Scan for the cell matching the given text and deliver its (X, Y) coordinate at center. 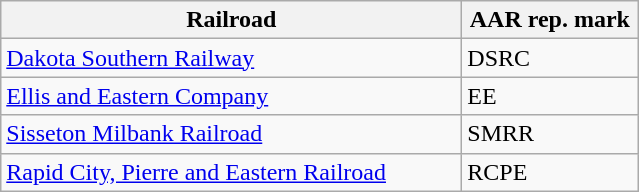
Sisseton Milbank Railroad (232, 134)
DSRC (550, 58)
AAR rep. mark (550, 20)
SMRR (550, 134)
RCPE (550, 172)
EE (550, 96)
Railroad (232, 20)
Ellis and Eastern Company (232, 96)
Dakota Southern Railway (232, 58)
Rapid City, Pierre and Eastern Railroad (232, 172)
